Return [X, Y] of the center of cell containing provided text 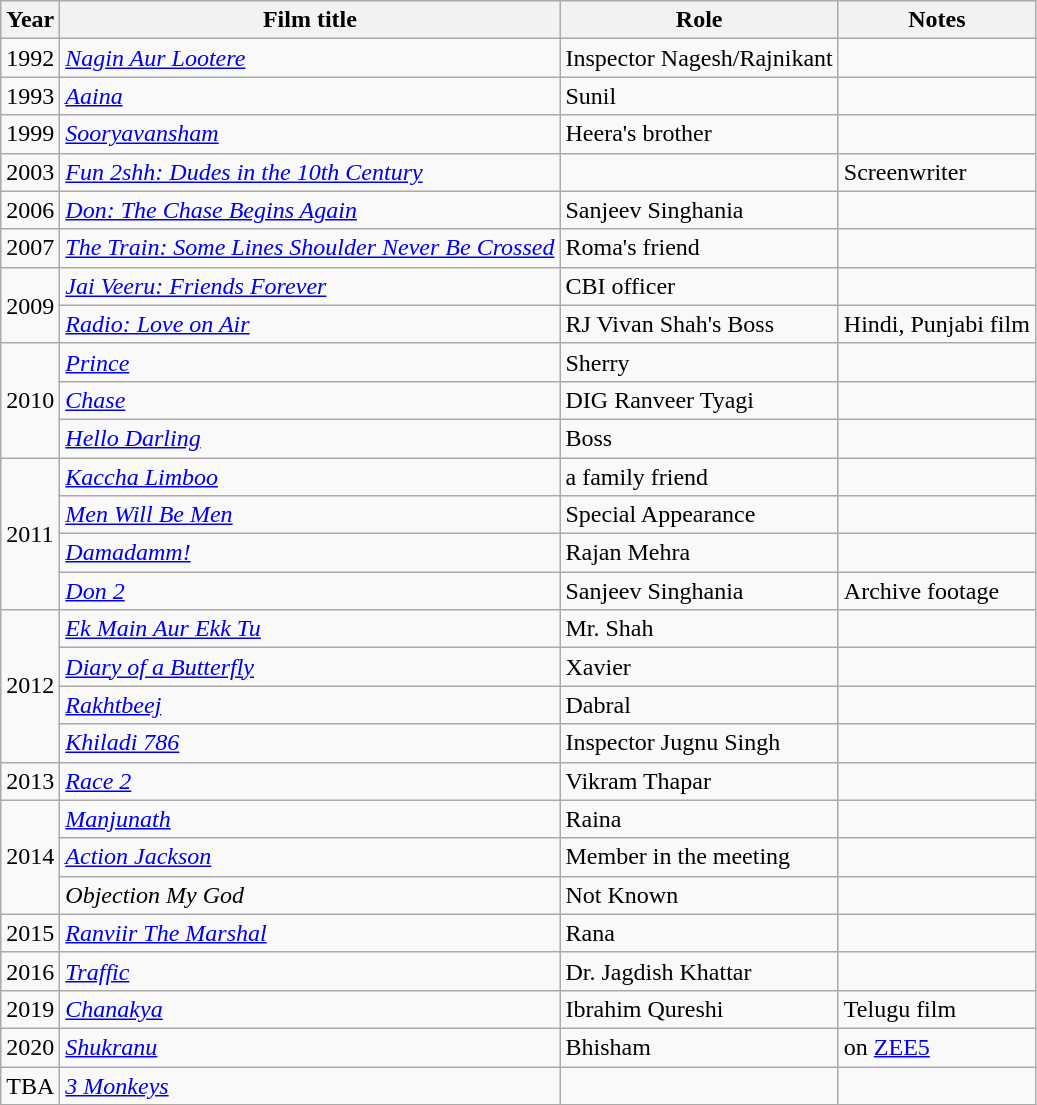
Race 2 [310, 781]
Radio: Love on Air [310, 324]
1999 [30, 134]
Telugu film [936, 1009]
1992 [30, 58]
Mr. Shah [699, 629]
Rajan Mehra [699, 553]
Film title [310, 20]
Fun 2shh: Dudes in the 10th Century [310, 172]
Jai Veeru: Friends Forever [310, 286]
CBI officer [699, 286]
Archive footage [936, 591]
Manjunath [310, 819]
2014 [30, 857]
Objection My God [310, 895]
2012 [30, 686]
2009 [30, 305]
Traffic [310, 971]
3 Monkeys [310, 1085]
Boss [699, 438]
Ranviir The Marshal [310, 933]
The Train: Some Lines Shoulder Never Be Crossed [310, 248]
Inspector Nagesh/Rajnikant [699, 58]
Damadamm! [310, 553]
2010 [30, 400]
Kaccha Limboo [310, 477]
2015 [30, 933]
2019 [30, 1009]
RJ Vivan Shah's Boss [699, 324]
Special Appearance [699, 515]
a family friend [699, 477]
Khiladi 786 [310, 743]
Sherry [699, 362]
Chase [310, 400]
Shukranu [310, 1047]
2011 [30, 534]
Rakhtbeej [310, 705]
Men Will Be Men [310, 515]
Diary of a Butterfly [310, 667]
Xavier [699, 667]
Chanakya [310, 1009]
2003 [30, 172]
Rana [699, 933]
Screenwriter [936, 172]
Member in the meeting [699, 857]
Inspector Jugnu Singh [699, 743]
Raina [699, 819]
Don: The Chase Begins Again [310, 210]
Dr. Jagdish Khattar [699, 971]
Dabral [699, 705]
DIG Ranveer Tyagi [699, 400]
Don 2 [310, 591]
Nagin Aur Lootere [310, 58]
2013 [30, 781]
Notes [936, 20]
Aaina [310, 96]
Roma's friend [699, 248]
Heera's brother [699, 134]
2006 [30, 210]
Action Jackson [310, 857]
Hindi, Punjabi film [936, 324]
Not Known [699, 895]
Sooryavansham [310, 134]
TBA [30, 1085]
Bhisham [699, 1047]
on ZEE5 [936, 1047]
Prince [310, 362]
2007 [30, 248]
Ek Main Aur Ekk Tu [310, 629]
2020 [30, 1047]
Role [699, 20]
Sunil [699, 96]
Year [30, 20]
1993 [30, 96]
Vikram Thapar [699, 781]
Ibrahim Qureshi [699, 1009]
2016 [30, 971]
Hello Darling [310, 438]
